Identify which cell holds the provided text, then report its [x, y] central coordinate. 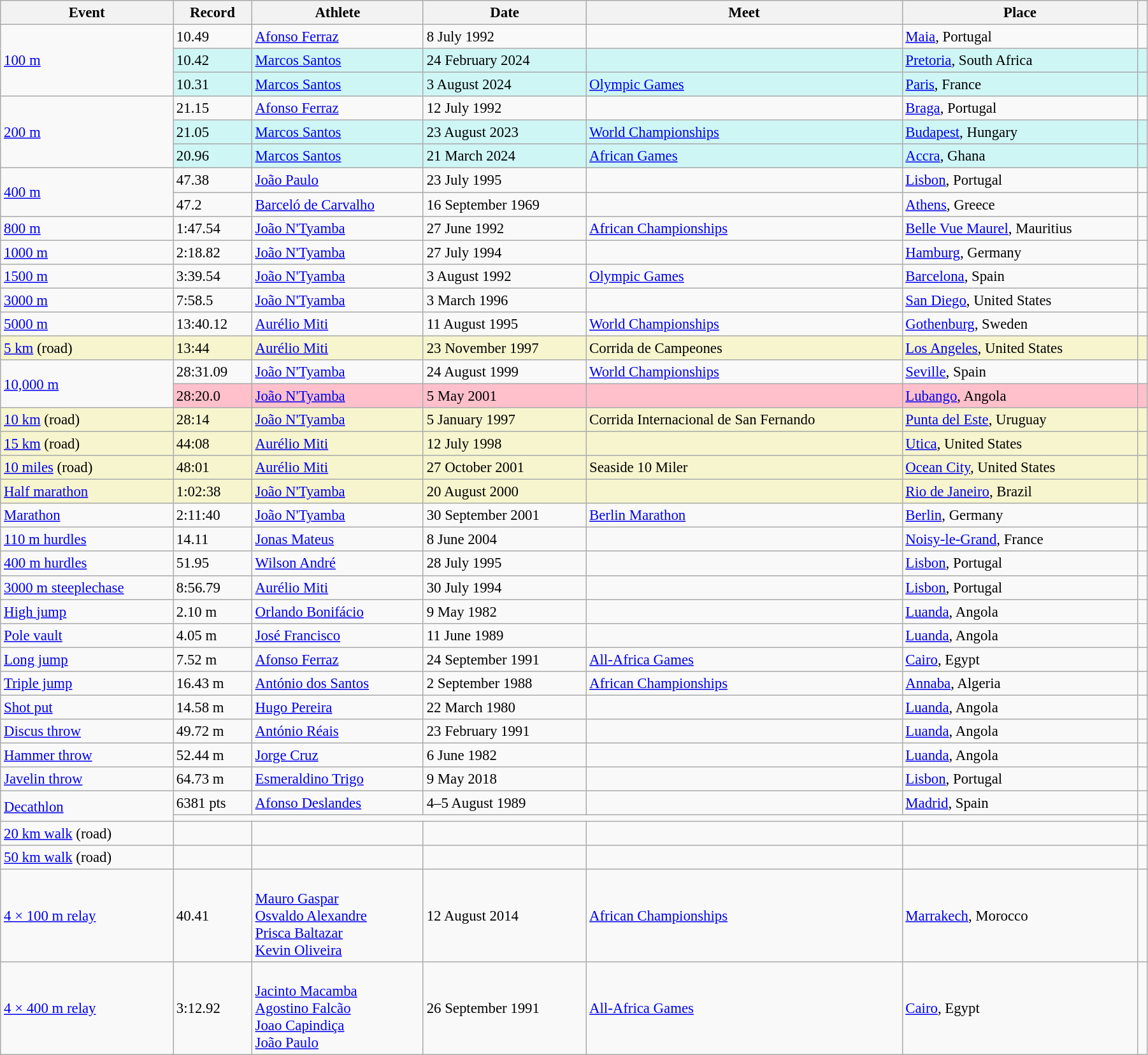
23 November 1997 [505, 348]
3000 m steeplechase [87, 587]
Jacinto MacambaAgostino FalcãoJoao CapindiçaJoão Paulo [338, 1008]
3 August 2024 [505, 85]
10,000 m [87, 384]
12 July 1992 [505, 108]
23 July 1995 [505, 180]
8 June 2004 [505, 540]
1500 m [87, 276]
28:20.0 [213, 396]
48:01 [213, 468]
Discus throw [87, 731]
52.44 m [213, 755]
400 m hurdles [87, 564]
Hugo Pereira [338, 707]
Half marathon [87, 492]
5000 m [87, 324]
Jorge Cruz [338, 755]
5 January 1997 [505, 420]
3000 m [87, 300]
5 May 2001 [505, 396]
Ocean City, United States [1020, 468]
30 September 2001 [505, 515]
Javelin throw [87, 779]
28 July 1995 [505, 564]
16 September 1969 [505, 205]
3 March 1996 [505, 300]
40.41 [213, 916]
22 March 1980 [505, 707]
7:58.5 [213, 300]
24 February 2024 [505, 61]
Budapest, Hungary [1020, 133]
23 August 2023 [505, 133]
Long jump [87, 659]
San Diego, United States [1020, 300]
27 October 2001 [505, 468]
64.73 m [213, 779]
Jonas Mateus [338, 540]
6381 pts [213, 803]
27 June 1992 [505, 228]
Utica, United States [1020, 444]
Date [505, 13]
Barcelona, Spain [1020, 276]
20.96 [213, 156]
8:56.79 [213, 587]
110 m hurdles [87, 540]
21 March 2024 [505, 156]
14.11 [213, 540]
200 m [87, 133]
400 m [87, 192]
Seville, Spain [1020, 372]
Seaside 10 Miler [744, 468]
49.72 m [213, 731]
Los Angeles, United States [1020, 348]
Gothenburg, Sweden [1020, 324]
21.05 [213, 133]
4.05 m [213, 635]
4–5 August 1989 [505, 803]
10.49 [213, 37]
Triple jump [87, 684]
Annaba, Algeria [1020, 684]
Pretoria, South Africa [1020, 61]
1000 m [87, 252]
Punta del Este, Uruguay [1020, 420]
Paris, France [1020, 85]
Mauro GasparOsvaldo AlexandrePrisca BaltazarKevin Oliveira [338, 916]
Hammer throw [87, 755]
José Francisco [338, 635]
27 July 1994 [505, 252]
Braga, Portugal [1020, 108]
Maia, Portugal [1020, 37]
47.38 [213, 180]
African Games [744, 156]
51.95 [213, 564]
Afonso Deslandes [338, 803]
11 June 1989 [505, 635]
12 August 2014 [505, 916]
Decathlon [87, 807]
16.43 m [213, 684]
800 m [87, 228]
3:39.54 [213, 276]
Corrida Internacional de San Fernando [744, 420]
Belle Vue Maurel, Mauritius [1020, 228]
Event [87, 13]
2.10 m [213, 612]
10.42 [213, 61]
24 August 1999 [505, 372]
15 km (road) [87, 444]
Rio de Janeiro, Brazil [1020, 492]
20 km walk (road) [87, 834]
44:08 [213, 444]
5 km (road) [87, 348]
100 m [87, 61]
António dos Santos [338, 684]
47.2 [213, 205]
João Paulo [338, 180]
High jump [87, 612]
Marrakech, Morocco [1020, 916]
26 September 1991 [505, 1008]
Hamburg, Germany [1020, 252]
11 August 1995 [505, 324]
13:40.12 [213, 324]
50 km walk (road) [87, 858]
Shot put [87, 707]
Esmeraldino Trigo [338, 779]
Berlin, Germany [1020, 515]
2:18.82 [213, 252]
4 × 400 m relay [87, 1008]
30 July 1994 [505, 587]
Marathon [87, 515]
Lubango, Angola [1020, 396]
24 September 1991 [505, 659]
21.15 [213, 108]
Place [1020, 13]
7.52 m [213, 659]
Meet [744, 13]
Wilson André [338, 564]
António Réais [338, 731]
3 August 1992 [505, 276]
13:44 [213, 348]
1:02:38 [213, 492]
14.58 m [213, 707]
Athens, Greece [1020, 205]
Pole vault [87, 635]
Orlando Bonifácio [338, 612]
Berlin Marathon [744, 515]
3:12.92 [213, 1008]
Madrid, Spain [1020, 803]
Noisy-le-Grand, France [1020, 540]
10.31 [213, 85]
28:31.09 [213, 372]
9 May 1982 [505, 612]
12 July 1998 [505, 444]
1:47.54 [213, 228]
20 August 2000 [505, 492]
9 May 2018 [505, 779]
28:14 [213, 420]
Barceló de Carvalho [338, 205]
2 September 1988 [505, 684]
6 June 1982 [505, 755]
Record [213, 13]
4 × 100 m relay [87, 916]
23 February 1991 [505, 731]
Corrida de Campeones [744, 348]
10 km (road) [87, 420]
2:11:40 [213, 515]
8 July 1992 [505, 37]
10 miles (road) [87, 468]
Accra, Ghana [1020, 156]
Athlete [338, 13]
